Capture the cell that displays the provided text and extract its [X, Y] central coordinate. 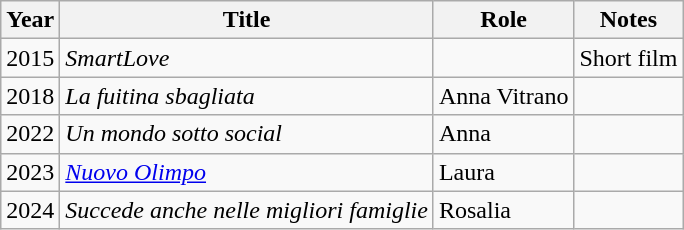
Short film [628, 58]
Un mondo sotto social [247, 134]
Role [503, 20]
Year [30, 20]
Nuovo Olimpo [247, 172]
Notes [628, 20]
Laura [503, 172]
2023 [30, 172]
La fuitina sbagliata [247, 96]
2022 [30, 134]
Succede anche nelle migliori famiglie [247, 210]
2024 [30, 210]
2015 [30, 58]
Title [247, 20]
Anna [503, 134]
2018 [30, 96]
SmartLove [247, 58]
Anna Vitrano [503, 96]
Rosalia [503, 210]
